Capture the cell that displays the provided text and extract its [X, Y] central coordinate. 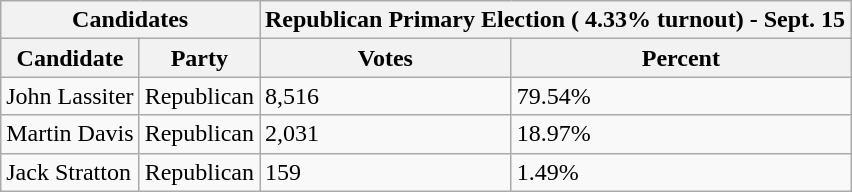
John Lassiter [70, 96]
Percent [680, 58]
1.49% [680, 172]
Republican Primary Election ( 4.33% turnout) - Sept. 15 [556, 20]
Votes [386, 58]
Candidate [70, 58]
Candidates [130, 20]
Party [199, 58]
8,516 [386, 96]
Martin Davis [70, 134]
Jack Stratton [70, 172]
79.54% [680, 96]
18.97% [680, 134]
2,031 [386, 134]
159 [386, 172]
